Identify which cell holds the provided text, then report its [X, Y] central coordinate. 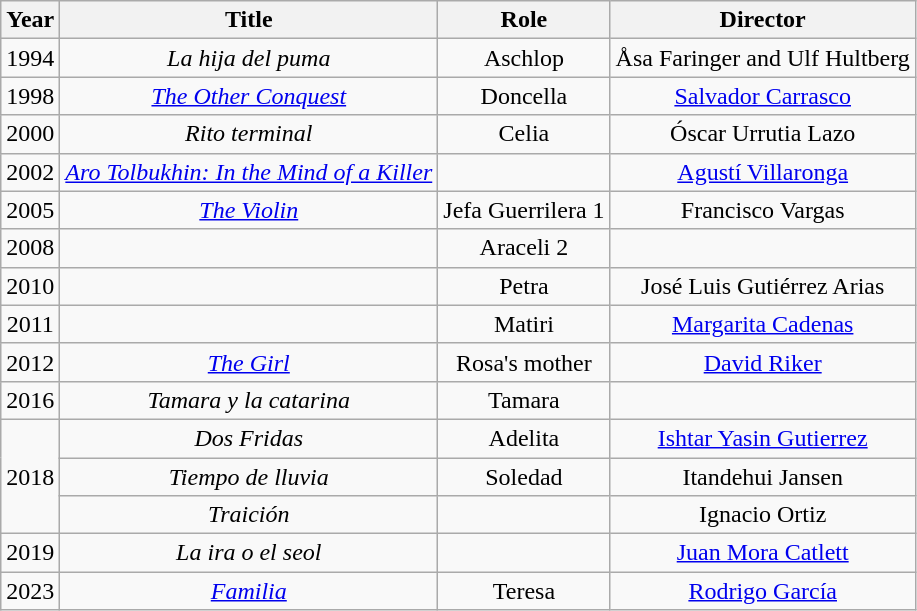
2011 [30, 324]
2023 [30, 591]
Åsa Faringer and Ulf Hultberg [762, 58]
Jefa Guerrilera 1 [524, 210]
Rodrigo García [762, 591]
Dos Fridas [249, 438]
Francisco Vargas [762, 210]
Salvador Carrasco [762, 96]
The Violin [249, 210]
2012 [30, 362]
2016 [30, 400]
The Girl [249, 362]
Aschlop [524, 58]
Familia [249, 591]
1998 [30, 96]
Aro Tolbukhin: In the Mind of a Killer [249, 172]
Celia [524, 134]
Doncella [524, 96]
2005 [30, 210]
José Luis Gutiérrez Arias [762, 286]
2010 [30, 286]
2002 [30, 172]
Matiri [524, 324]
David Riker [762, 362]
Director [762, 20]
2000 [30, 134]
Soledad [524, 477]
Teresa [524, 591]
La hija del puma [249, 58]
Adelita [524, 438]
The Other Conquest [249, 96]
Itandehui Jansen [762, 477]
Title [249, 20]
Juan Mora Catlett [762, 553]
Agustí Villaronga [762, 172]
1994 [30, 58]
Tamara [524, 400]
Rosa's mother [524, 362]
Ishtar Yasin Gutierrez [762, 438]
Petra [524, 286]
Tamara y la catarina [249, 400]
Rito terminal [249, 134]
2019 [30, 553]
Year [30, 20]
Óscar Urrutia Lazo [762, 134]
Margarita Cadenas [762, 324]
2018 [30, 476]
Role [524, 20]
Traición [249, 515]
La ira o el seol [249, 553]
2008 [30, 248]
Tiempo de lluvia [249, 477]
Araceli 2 [524, 248]
Ignacio Ortiz [762, 515]
